Locate the cell with the specified text and output its (x, y) center coordinate. 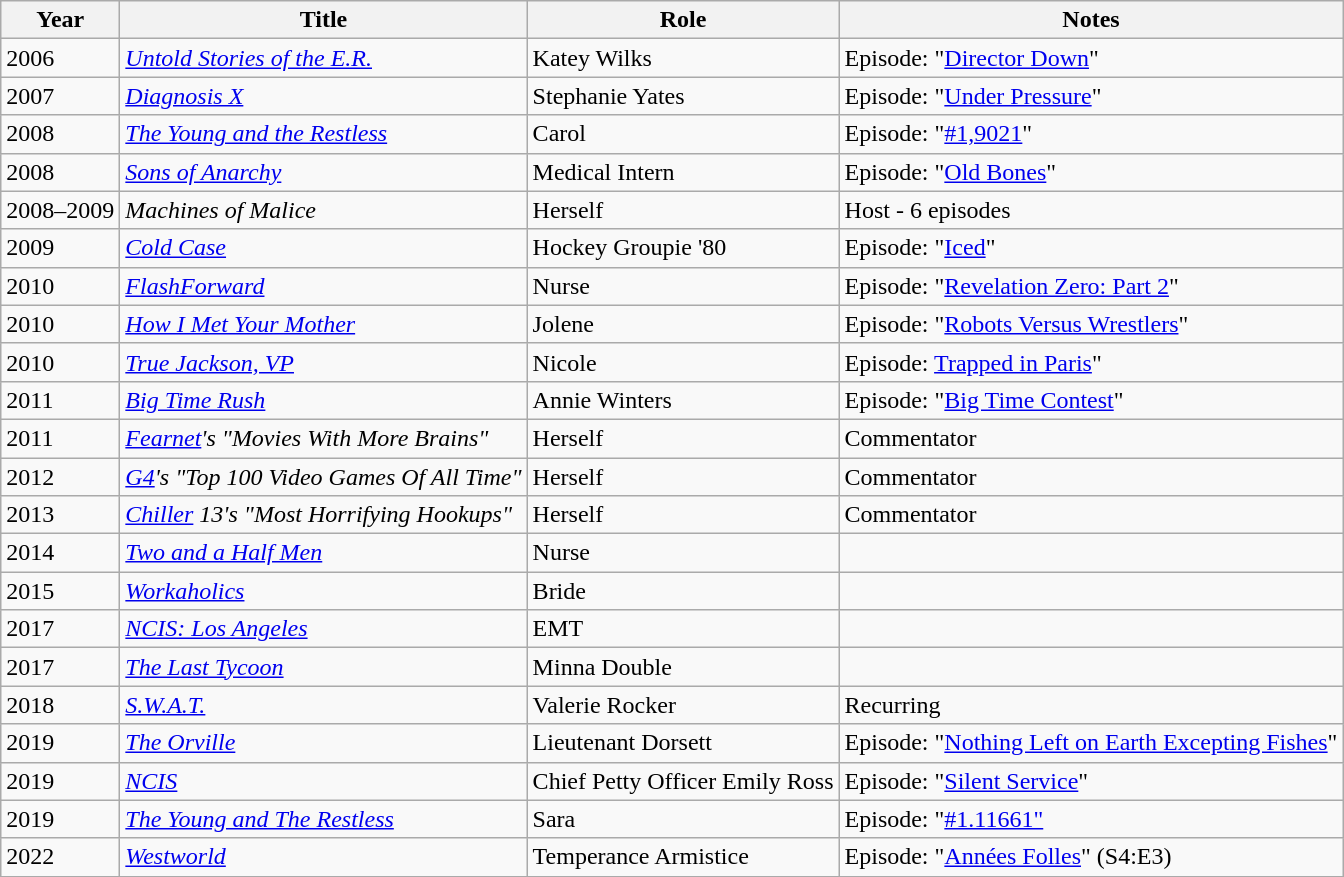
Stephanie Yates (683, 96)
S.W.A.T. (324, 705)
2012 (60, 477)
Cold Case (324, 248)
2022 (60, 857)
The Orville (324, 743)
Jolene (683, 324)
Machines of Malice (324, 210)
Host - 6 episodes (1091, 210)
Episode: "#1,9021" (1091, 134)
Minna Double (683, 667)
Fearnet's "Movies With More Brains" (324, 438)
Episode: "Under Pressure" (1091, 96)
NCIS (324, 781)
Episode: "Director Down" (1091, 58)
Valerie Rocker (683, 705)
Lieutenant Dorsett (683, 743)
Episode: "Revelation Zero: Part 2" (1091, 286)
Temperance Armistice (683, 857)
Diagnosis X (324, 96)
How I Met Your Mother (324, 324)
Chief Petty Officer Emily Ross (683, 781)
Episode: "Big Time Contest" (1091, 400)
2013 (60, 515)
Annie Winters (683, 400)
NCIS: Los Angeles (324, 629)
Big Time Rush (324, 400)
2018 (60, 705)
The Young and The Restless (324, 819)
Episode: "Nothing Left on Earth Excepting Fishes" (1091, 743)
2008–2009 (60, 210)
Workaholics (324, 591)
2009 (60, 248)
2006 (60, 58)
Carol (683, 134)
Recurring (1091, 705)
Chiller 13's "Most Horrifying Hookups" (324, 515)
Episode: "Années Folles" (S4:E3) (1091, 857)
Episode: "#1.11661" (1091, 819)
Nicole (683, 362)
The Young and the Restless (324, 134)
Notes (1091, 20)
Episode: "Silent Service" (1091, 781)
Episode: "Robots Versus Wrestlers" (1091, 324)
Two and a Half Men (324, 553)
True Jackson, VP (324, 362)
Untold Stories of the E.R. (324, 58)
Westworld (324, 857)
G4's "Top 100 Video Games Of All Time" (324, 477)
2007 (60, 96)
EMT (683, 629)
Sons of Anarchy (324, 172)
2014 (60, 553)
2015 (60, 591)
The Last Tycoon (324, 667)
Role (683, 20)
FlashForward (324, 286)
Sara (683, 819)
Year (60, 20)
Bride (683, 591)
Katey Wilks (683, 58)
Medical Intern (683, 172)
Title (324, 20)
Episode: "Iced" (1091, 248)
Episode: Trapped in Paris" (1091, 362)
Episode: "Old Bones" (1091, 172)
Hockey Groupie '80 (683, 248)
